Output the (X, Y) coordinate of the center of the cell containing the given text.  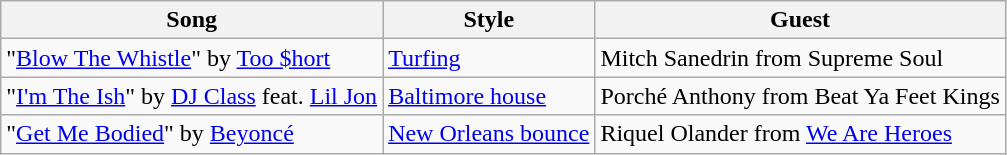
Guest (800, 20)
Song (192, 20)
"I'm The Ish" by DJ Class feat. Lil Jon (192, 96)
Riquel Olander from We Are Heroes (800, 134)
New Orleans bounce (489, 134)
"Get Me Bodied" by Beyoncé (192, 134)
Baltimore house (489, 96)
Turfing (489, 58)
Style (489, 20)
"Blow The Whistle" by Too $hort (192, 58)
Porché Anthony from Beat Ya Feet Kings (800, 96)
Mitch Sanedrin from Supreme Soul (800, 58)
